Capture the cell that displays the provided text and extract its (X, Y) central coordinate. 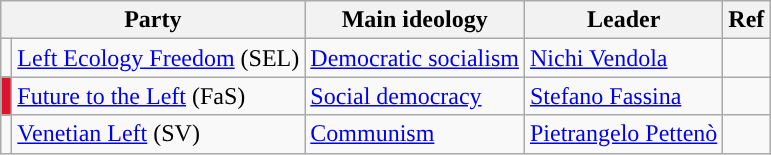
Nichi Vendola (623, 58)
Ref (746, 20)
Leader (623, 20)
Venetian Left (SV) (158, 134)
Main ideology (415, 20)
Pietrangelo Pettenò (623, 134)
Democratic socialism (415, 58)
Future to the Left (FaS) (158, 96)
Communism (415, 134)
Stefano Fassina (623, 96)
Party (153, 20)
Social democracy (415, 96)
Left Ecology Freedom (SEL) (158, 58)
